Pinpoint the cell where the given text exists, returning its (X, Y) midpoint coordinate. 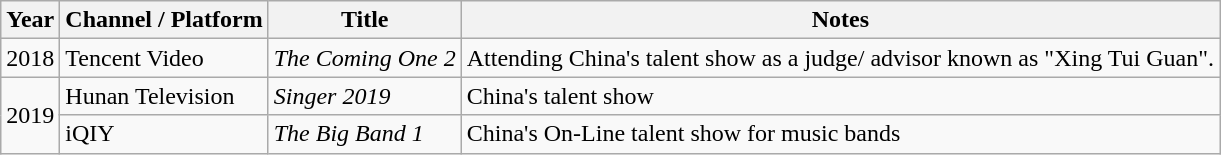
Notes (840, 20)
China's talent show (840, 96)
Tencent Video (164, 58)
iQIY (164, 134)
Year (30, 20)
The Big Band 1 (364, 134)
2019 (30, 115)
China's On-Line talent show for music bands (840, 134)
2018 (30, 58)
Attending China's talent show as a judge/ advisor known as "Xing Tui Guan". (840, 58)
Title (364, 20)
Channel / Platform (164, 20)
Hunan Television (164, 96)
The Coming One 2 (364, 58)
Singer 2019 (364, 96)
